Pinpoint the cell where the given text exists, returning its (X, Y) midpoint coordinate. 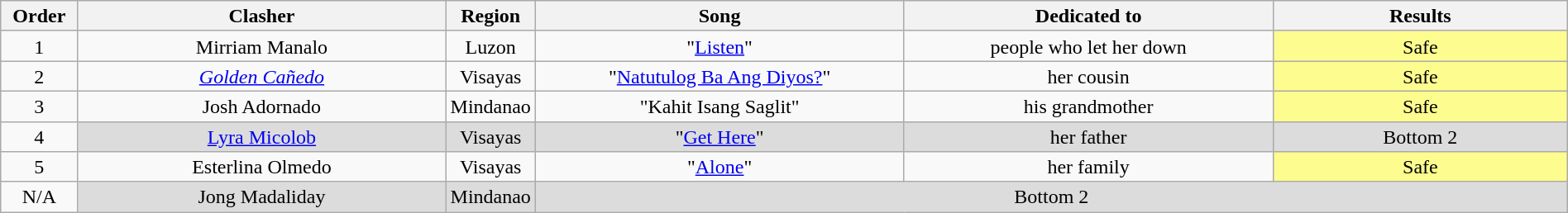
Lyra Micolob (261, 137)
her father (1088, 137)
"Listen" (719, 46)
"Natutulog Ba Ang Diyos?" (719, 76)
N/A (40, 196)
1 (40, 46)
Esterlina Olmedo (261, 167)
her family (1088, 167)
"Alone" (719, 167)
Clasher (261, 17)
Song (719, 17)
Region (490, 17)
"Get Here" (719, 137)
Dedicated to (1088, 17)
people who let her down (1088, 46)
4 (40, 137)
his grandmother (1088, 106)
Jong Madaliday (261, 196)
2 (40, 76)
Golden Cañedo (261, 76)
Luzon (490, 46)
Josh Adornado (261, 106)
"Kahit Isang Saglit" (719, 106)
5 (40, 167)
Mirriam Manalo (261, 46)
Order (40, 17)
3 (40, 106)
Results (1420, 17)
her cousin (1088, 76)
